Pinpoint the cell where the given text exists, returning its (x, y) midpoint coordinate. 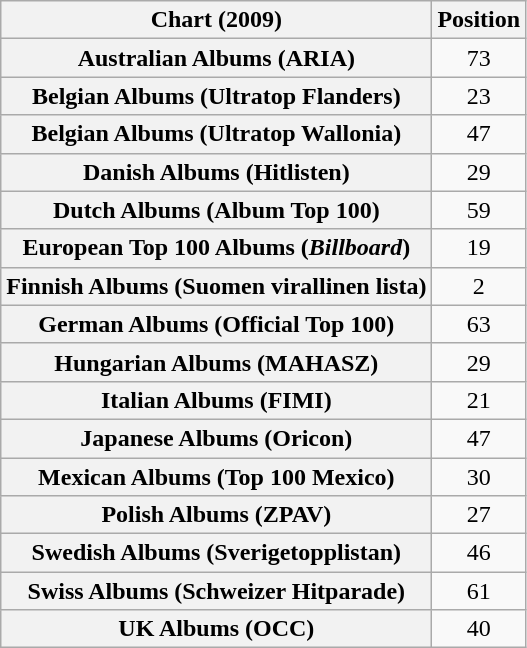
Danish Albums (Hitlisten) (216, 172)
Finnish Albums (Suomen virallinen lista) (216, 286)
Japanese Albums (Oricon) (216, 438)
Polish Albums (ZPAV) (216, 515)
Swedish Albums (Sverigetopplistan) (216, 553)
59 (479, 210)
2 (479, 286)
27 (479, 515)
Chart (2009) (216, 20)
Mexican Albums (Top 100 Mexico) (216, 477)
Hungarian Albums (MAHASZ) (216, 362)
Australian Albums (ARIA) (216, 58)
Swiss Albums (Schweizer Hitparade) (216, 591)
German Albums (Official Top 100) (216, 324)
UK Albums (OCC) (216, 629)
19 (479, 248)
European Top 100 Albums (Billboard) (216, 248)
46 (479, 553)
73 (479, 58)
21 (479, 400)
Belgian Albums (Ultratop Flanders) (216, 96)
61 (479, 591)
Belgian Albums (Ultratop Wallonia) (216, 134)
63 (479, 324)
23 (479, 96)
Dutch Albums (Album Top 100) (216, 210)
Position (479, 20)
Italian Albums (FIMI) (216, 400)
40 (479, 629)
30 (479, 477)
